Output the (x, y) coordinate of the center of the cell containing the given text.  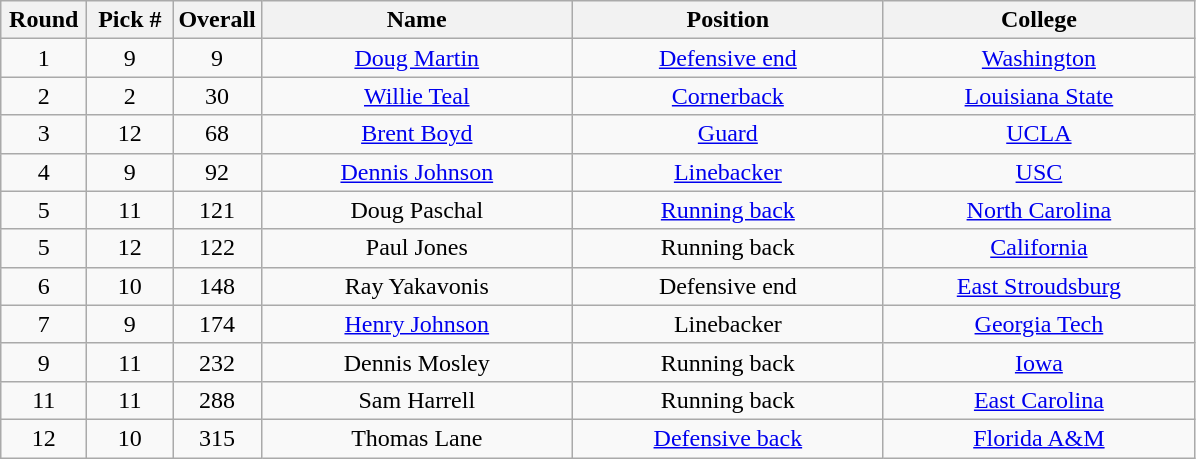
Dennis Mosley (416, 362)
Defensive back (728, 438)
Name (416, 20)
Sam Harrell (416, 400)
Doug Martin (416, 58)
Overall (217, 20)
Guard (728, 134)
4 (44, 172)
East Stroudsburg (1038, 286)
Washington (1038, 58)
Doug Paschal (416, 210)
7 (44, 324)
288 (217, 400)
East Carolina (1038, 400)
California (1038, 248)
Cornerback (728, 96)
Iowa (1038, 362)
Round (44, 20)
UCLA (1038, 134)
Georgia Tech (1038, 324)
Position (728, 20)
121 (217, 210)
92 (217, 172)
Thomas Lane (416, 438)
Dennis Johnson (416, 172)
Brent Boyd (416, 134)
174 (217, 324)
Willie Teal (416, 96)
315 (217, 438)
College (1038, 20)
148 (217, 286)
USC (1038, 172)
Henry Johnson (416, 324)
6 (44, 286)
Louisiana State (1038, 96)
Pick # (130, 20)
North Carolina (1038, 210)
122 (217, 248)
Ray Yakavonis (416, 286)
Paul Jones (416, 248)
68 (217, 134)
30 (217, 96)
232 (217, 362)
3 (44, 134)
Florida A&M (1038, 438)
1 (44, 58)
